Return (x, y) of the center of cell containing provided text 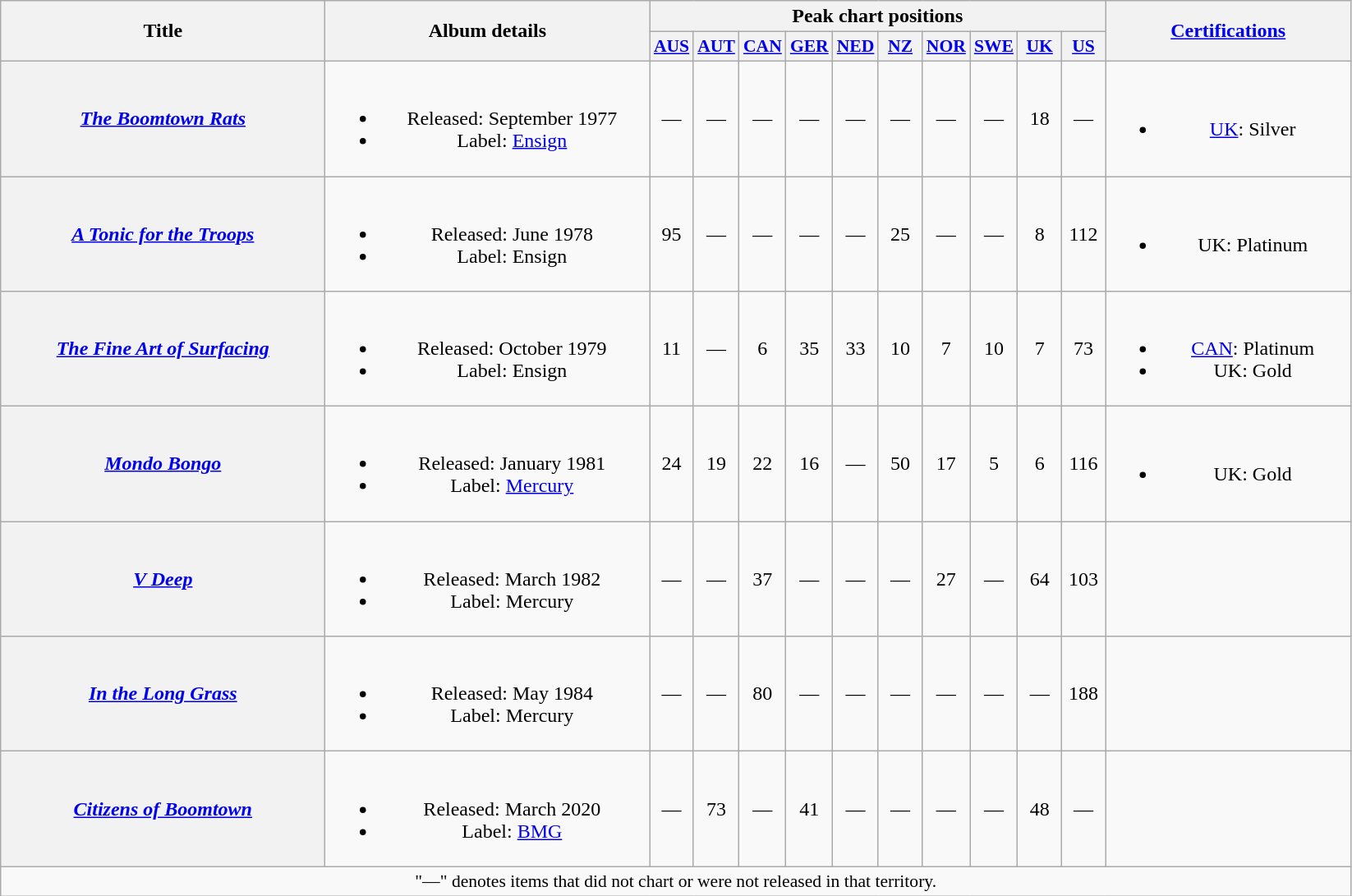
UK: Platinum (1229, 233)
116 (1083, 464)
Released: January 1981Label: Mercury (488, 464)
Peak chart positions (877, 16)
Certifications (1229, 31)
33 (856, 349)
80 (762, 694)
41 (810, 809)
UK: Gold (1229, 464)
A Tonic for the Troops (163, 233)
NED (856, 47)
27 (946, 579)
Released: September 1977Label: Ensign (488, 118)
Released: May 1984Label: Mercury (488, 694)
The Boomtown Rats (163, 118)
25 (900, 233)
CAN: PlatinumUK: Gold (1229, 349)
CAN (762, 47)
64 (1040, 579)
16 (810, 464)
NZ (900, 47)
AUT (716, 47)
NOR (946, 47)
19 (716, 464)
UK: Silver (1229, 118)
Citizens of Boomtown (163, 809)
35 (810, 349)
In the Long Grass (163, 694)
8 (1040, 233)
"—" denotes items that did not chart or were not released in that territory. (676, 881)
5 (994, 464)
Released: October 1979Label: Ensign (488, 349)
US (1083, 47)
Mondo Bongo (163, 464)
The Fine Art of Surfacing (163, 349)
Released: March 1982Label: Mercury (488, 579)
48 (1040, 809)
Released: March 2020Label: BMG (488, 809)
95 (672, 233)
103 (1083, 579)
SWE (994, 47)
UK (1040, 47)
37 (762, 579)
AUS (672, 47)
Album details (488, 31)
188 (1083, 694)
V Deep (163, 579)
18 (1040, 118)
24 (672, 464)
Title (163, 31)
22 (762, 464)
50 (900, 464)
17 (946, 464)
11 (672, 349)
GER (810, 47)
112 (1083, 233)
Released: June 1978Label: Ensign (488, 233)
